Search for the cell housing the specified text and yield its (X, Y) center coordinate. 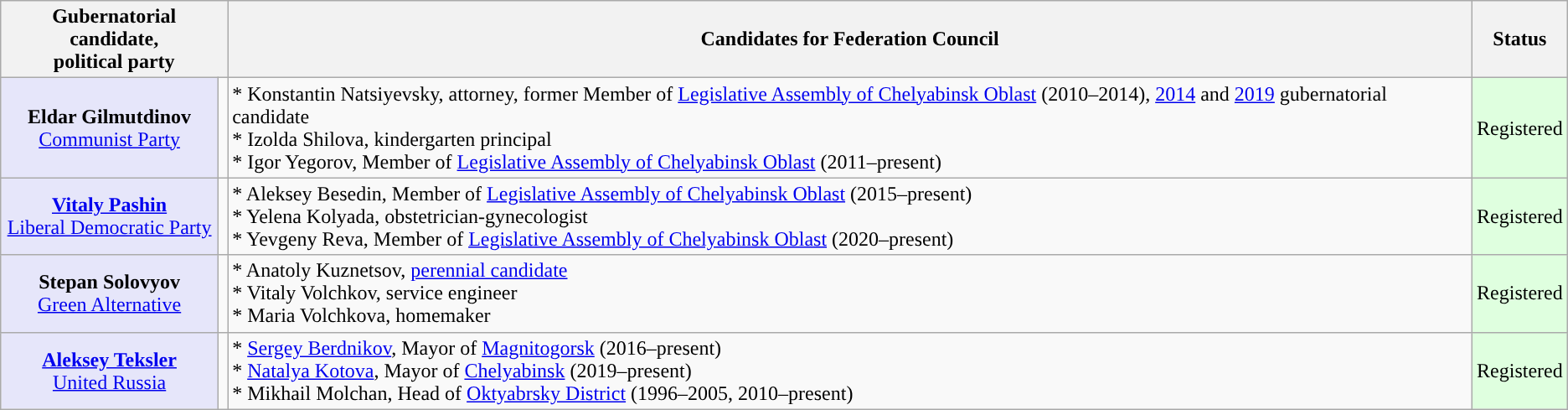
Vitaly PashinLiberal Democratic Party (110, 216)
* Anatoly Kuznetsov, perennial candidate* Vitaly Volchkov, service engineer* Maria Volchkova, homemaker (850, 293)
Aleksey TekslerUnited Russia (110, 371)
Stepan SolovyovGreen Alternative (110, 293)
Gubernatorial candidate,political party (114, 39)
Candidates for Federation Council (850, 39)
Status (1520, 39)
Eldar GilmutdinovCommunist Party (110, 127)
